For the text-containing cell, return its midpoint in [x, y] coordinate format. 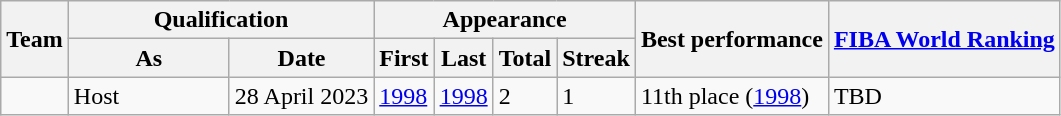
Team [35, 39]
11th place (1998) [732, 96]
Best performance [732, 39]
Host [148, 96]
TBD [944, 96]
First [404, 58]
As [148, 58]
28 April 2023 [301, 96]
Streak [596, 58]
FIBA World Ranking [944, 39]
2 [525, 96]
Date [301, 58]
Appearance [505, 20]
Last [464, 58]
1 [596, 96]
Qualification [220, 20]
Total [525, 58]
